Return [X, Y] of the center of cell containing provided text 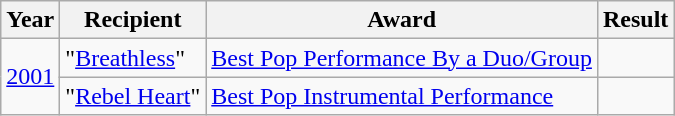
Year [30, 20]
2001 [30, 77]
Best Pop Instrumental Performance [402, 96]
Recipient [133, 20]
"Rebel Heart" [133, 96]
Award [402, 20]
Result [635, 20]
"Breathless" [133, 58]
Best Pop Performance By a Duo/Group [402, 58]
